Capture the cell that displays the provided text and extract its (X, Y) central coordinate. 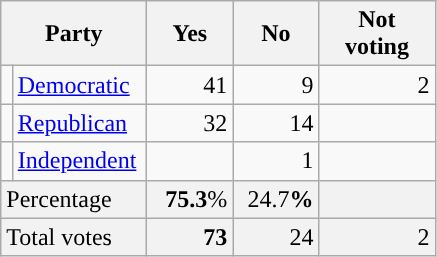
24 (276, 237)
73 (190, 237)
No (276, 34)
24.7% (276, 199)
Total votes (74, 237)
Party (74, 34)
Not voting (377, 34)
9 (276, 85)
Republican (80, 123)
41 (190, 85)
14 (276, 123)
Democratic (80, 85)
Yes (190, 34)
Independent (80, 161)
32 (190, 123)
75.3% (190, 199)
1 (276, 161)
Percentage (74, 199)
